From the cell containing the given text, extract its center point as [x, y] coordinate. 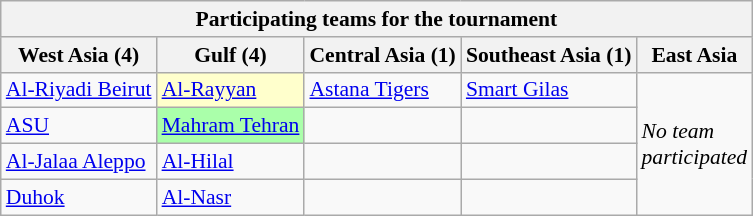
ASU [79, 126]
Gulf (4) [231, 55]
West Asia (4) [79, 55]
Al-Riyadi Beirut [79, 90]
Central Asia (1) [382, 55]
Participating teams for the tournament [376, 19]
Al-Jalaa Aleppo [79, 162]
Mahram Tehran [231, 126]
Astana Tigers [382, 90]
No teamparticipated [695, 143]
Smart Gilas [549, 90]
Al-Hilal [231, 162]
East Asia [695, 55]
Duhok [79, 197]
Al-Rayyan [231, 90]
Al-Nasr [231, 197]
Southeast Asia (1) [549, 55]
